From the cell containing the given text, extract its center point as [x, y] coordinate. 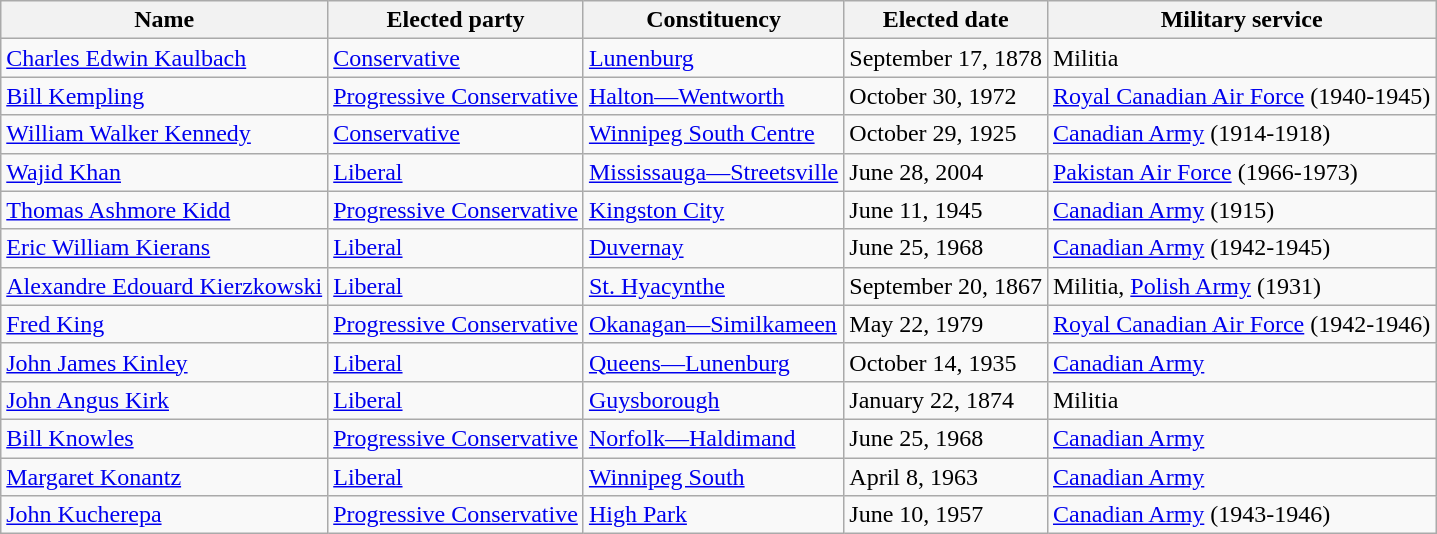
Mississauga—Streetsville [713, 172]
Constituency [713, 20]
Halton—Wentworth [713, 96]
Militia, Polish Army (1931) [1241, 286]
June 10, 1957 [946, 515]
Bill Knowles [164, 438]
Name [164, 20]
October 30, 1972 [946, 96]
Norfolk—Haldimand [713, 438]
Bill Kempling [164, 96]
Eric William Kierans [164, 248]
October 14, 1935 [946, 362]
Canadian Army (1942-1945) [1241, 248]
John Kucherepa [164, 515]
January 22, 1874 [946, 400]
October 29, 1925 [946, 134]
September 20, 1867 [946, 286]
Margaret Konantz [164, 477]
Wajid Khan [164, 172]
High Park [713, 515]
Duvernay [713, 248]
Lunenburg [713, 58]
Fred King [164, 324]
Charles Edwin Kaulbach [164, 58]
Elected party [456, 20]
Kingston City [713, 210]
Military service [1241, 20]
St. Hyacynthe [713, 286]
Canadian Army (1914-1918) [1241, 134]
Canadian Army (1943-1946) [1241, 515]
June 28, 2004 [946, 172]
John James Kinley [164, 362]
Guysborough [713, 400]
Alexandre Edouard Kierzkowski [164, 286]
William Walker Kennedy [164, 134]
Winnipeg South [713, 477]
Okanagan—Similkameen [713, 324]
Royal Canadian Air Force (1940-1945) [1241, 96]
September 17, 1878 [946, 58]
May 22, 1979 [946, 324]
Queens—Lunenburg [713, 362]
June 11, 1945 [946, 210]
Winnipeg South Centre [713, 134]
Thomas Ashmore Kidd [164, 210]
April 8, 1963 [946, 477]
Canadian Army (1915) [1241, 210]
Royal Canadian Air Force (1942-1946) [1241, 324]
Elected date [946, 20]
Pakistan Air Force (1966-1973) [1241, 172]
John Angus Kirk [164, 400]
